Pinpoint the cell where the given text exists, returning its (X, Y) midpoint coordinate. 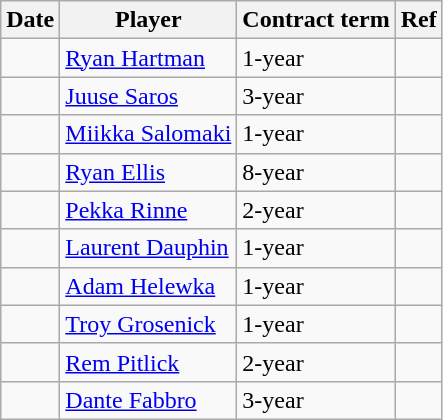
Miikka Salomaki (148, 134)
Pekka Rinne (148, 210)
Rem Pitlick (148, 362)
Laurent Dauphin (148, 248)
Juuse Saros (148, 96)
Date (30, 20)
Ryan Ellis (148, 172)
Contract term (316, 20)
8-year (316, 172)
Troy Grosenick (148, 324)
Dante Fabbro (148, 400)
Player (148, 20)
Ref (418, 20)
Ryan Hartman (148, 58)
Adam Helewka (148, 286)
